Scan for the cell matching the given text and deliver its [X, Y] coordinate at center. 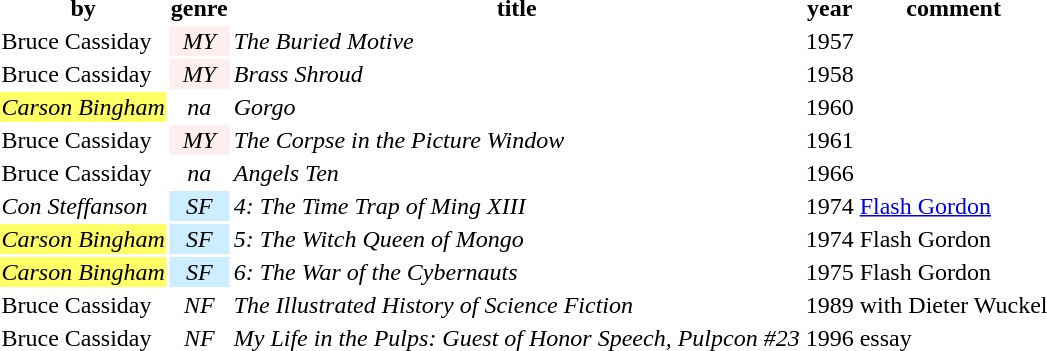
The Buried Motive [516, 41]
4: The Time Trap of Ming XIII [516, 206]
1989 [830, 305]
Angels Ten [516, 173]
1961 [830, 140]
Con Steffanson [83, 206]
The Illustrated History of Science Fiction [516, 305]
1957 [830, 41]
1966 [830, 173]
Brass Shroud [516, 74]
Gorgo [516, 107]
The Corpse in the Picture Window [516, 140]
1958 [830, 74]
6: The War of the Cybernauts [516, 272]
5: The Witch Queen of Mongo [516, 239]
1975 [830, 272]
1960 [830, 107]
NF [199, 305]
